Find where the given text appears and provide that cell's center as (X, Y) coordinate. 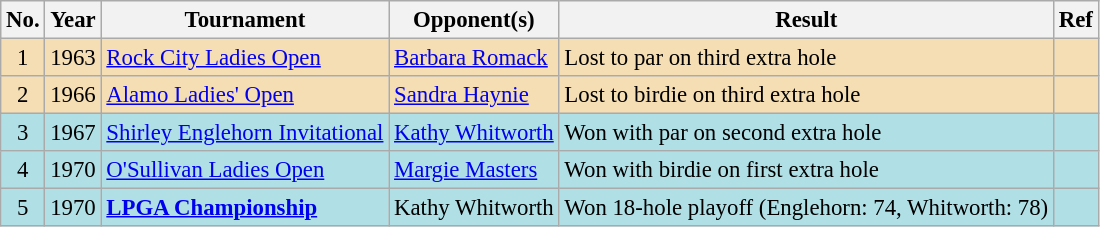
Lost to par on third extra hole (806, 58)
Margie Masters (474, 170)
Won with par on second extra hole (806, 133)
Won with birdie on first extra hole (806, 170)
Year (73, 20)
Lost to birdie on third extra hole (806, 95)
5 (23, 208)
O'Sullivan Ladies Open (245, 170)
Shirley Englehorn Invitational (245, 133)
Won 18-hole playoff (Englehorn: 74, Whitworth: 78) (806, 208)
LPGA Championship (245, 208)
1 (23, 58)
1967 (73, 133)
Result (806, 20)
Alamo Ladies' Open (245, 95)
3 (23, 133)
No. (23, 20)
Opponent(s) (474, 20)
Rock City Ladies Open (245, 58)
Ref (1076, 20)
1966 (73, 95)
1963 (73, 58)
Tournament (245, 20)
2 (23, 95)
Sandra Haynie (474, 95)
4 (23, 170)
Barbara Romack (474, 58)
